Capture the cell that displays the provided text and extract its [x, y] central coordinate. 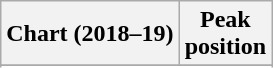
Peak position [225, 34]
Chart (2018–19) [90, 34]
